Output the (X, Y) coordinate of the center of the cell containing the given text.  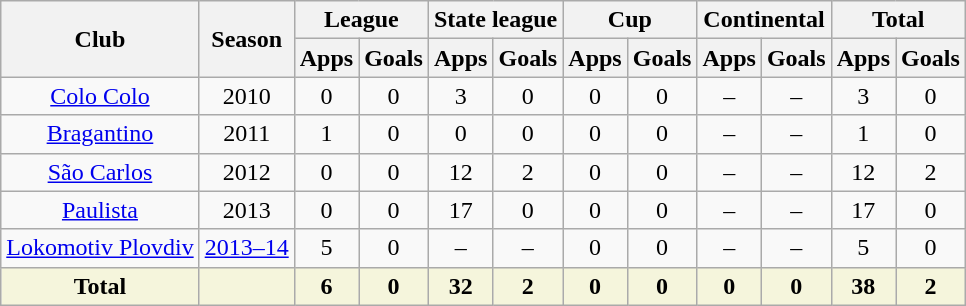
League (361, 20)
2013–14 (246, 248)
2012 (246, 172)
38 (863, 286)
Bragantino (100, 134)
32 (460, 286)
Cup (630, 20)
State league (495, 20)
2010 (246, 96)
2011 (246, 134)
Colo Colo (100, 96)
Season (246, 39)
Lokomotiv Plovdiv (100, 248)
Club (100, 39)
Continental (764, 20)
6 (326, 286)
São Carlos (100, 172)
Paulista (100, 210)
2013 (246, 210)
